Find where the given text appears and provide that cell's center as (x, y) coordinate. 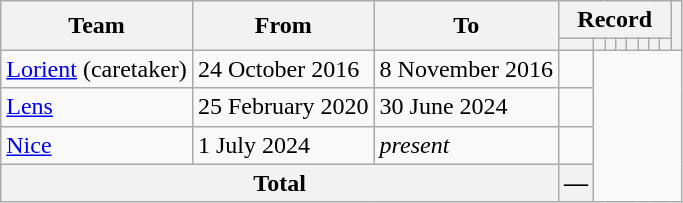
present (466, 145)
Lorient (caretaker) (97, 69)
Nice (97, 145)
Team (97, 26)
8 November 2016 (466, 69)
— (576, 183)
25 February 2020 (283, 107)
From (283, 26)
1 July 2024 (283, 145)
To (466, 26)
Lens (97, 107)
24 October 2016 (283, 69)
Record (614, 20)
30 June 2024 (466, 107)
Total (280, 183)
